Capture the cell that displays the provided text and extract its (X, Y) central coordinate. 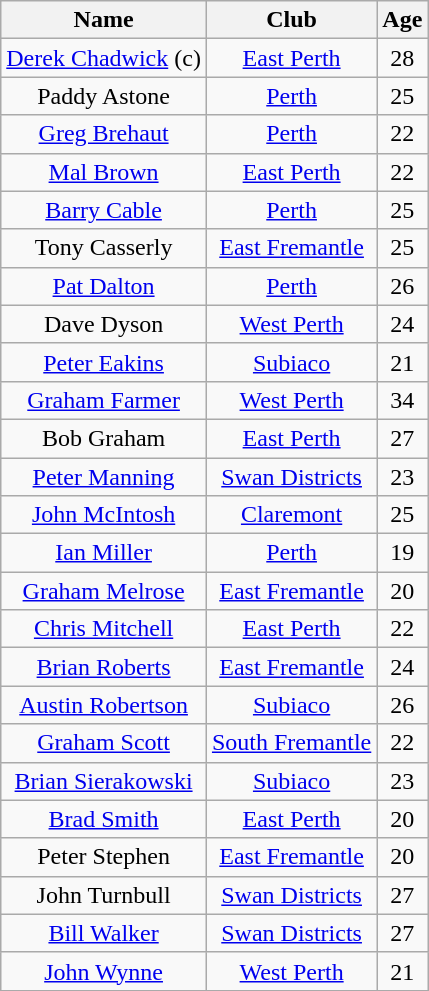
Ian Miller (104, 553)
Derek Chadwick (c) (104, 58)
Bob Graham (104, 438)
Brian Roberts (104, 667)
Greg Brehaut (104, 134)
Claremont (291, 515)
Club (291, 20)
Peter Stephen (104, 857)
Brian Sierakowski (104, 781)
Tony Casserly (104, 248)
Mal Brown (104, 172)
Brad Smith (104, 819)
Dave Dyson (104, 324)
Graham Melrose (104, 591)
South Fremantle (291, 743)
John McIntosh (104, 515)
Age (402, 20)
19 (402, 553)
Barry Cable (104, 210)
John Wynne (104, 971)
Pat Dalton (104, 286)
Peter Manning (104, 477)
Paddy Astone (104, 96)
Peter Eakins (104, 362)
Austin Robertson (104, 705)
Chris Mitchell (104, 629)
28 (402, 58)
Bill Walker (104, 933)
Name (104, 20)
John Turnbull (104, 895)
Graham Scott (104, 743)
34 (402, 400)
Graham Farmer (104, 400)
